Determine the (X, Y) coordinate at the center of the cell enclosing the given text.  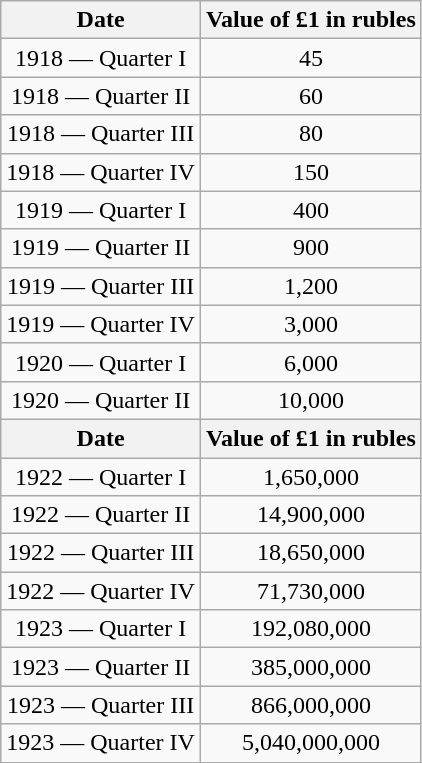
1923 — Quarter IV (101, 743)
1920 — Quarter II (101, 400)
150 (310, 172)
400 (310, 210)
1922 — Quarter IV (101, 591)
1922 — Quarter II (101, 515)
80 (310, 134)
900 (310, 248)
3,000 (310, 324)
866,000,000 (310, 705)
1918 — Quarter IV (101, 172)
6,000 (310, 362)
1918 — Quarter I (101, 58)
1918 — Quarter III (101, 134)
10,000 (310, 400)
45 (310, 58)
1920 — Quarter I (101, 362)
1,200 (310, 286)
1922 — Quarter I (101, 477)
18,650,000 (310, 553)
385,000,000 (310, 667)
1922 — Quarter III (101, 553)
1919 — Quarter I (101, 210)
1919 — Quarter II (101, 248)
14,900,000 (310, 515)
60 (310, 96)
5,040,000,000 (310, 743)
1923 — Quarter I (101, 629)
1923 — Quarter III (101, 705)
1919 — Quarter IV (101, 324)
1,650,000 (310, 477)
192,080,000 (310, 629)
1919 — Quarter III (101, 286)
71,730,000 (310, 591)
1923 — Quarter II (101, 667)
1918 — Quarter II (101, 96)
